Output the (x, y) coordinate of the center of the cell containing the given text.  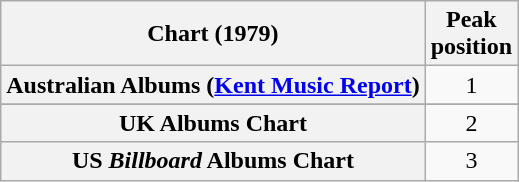
3 (471, 161)
Australian Albums (Kent Music Report) (213, 85)
US Billboard Albums Chart (213, 161)
Chart (1979) (213, 34)
1 (471, 85)
UK Albums Chart (213, 123)
2 (471, 123)
Peakposition (471, 34)
